Scan for the cell matching the given text and deliver its (X, Y) coordinate at center. 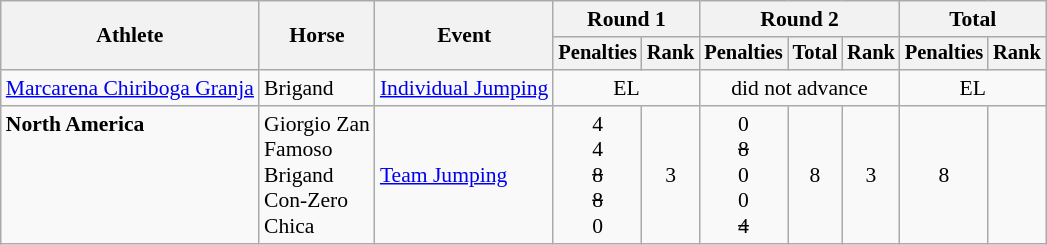
Individual Jumping (464, 88)
Athlete (130, 36)
Event (464, 36)
did not advance (799, 88)
Horse (317, 36)
Brigand (317, 88)
North America (130, 175)
08004 (743, 175)
Marcarena Chiriboga Granja (130, 88)
44880 (597, 175)
Team Jumping (464, 175)
Round 1 (626, 19)
Round 2 (799, 19)
Giorgio ZanFamosoBrigandCon-ZeroChica (317, 175)
